Determine the [X, Y] coordinate at the center of the cell enclosing the given text.  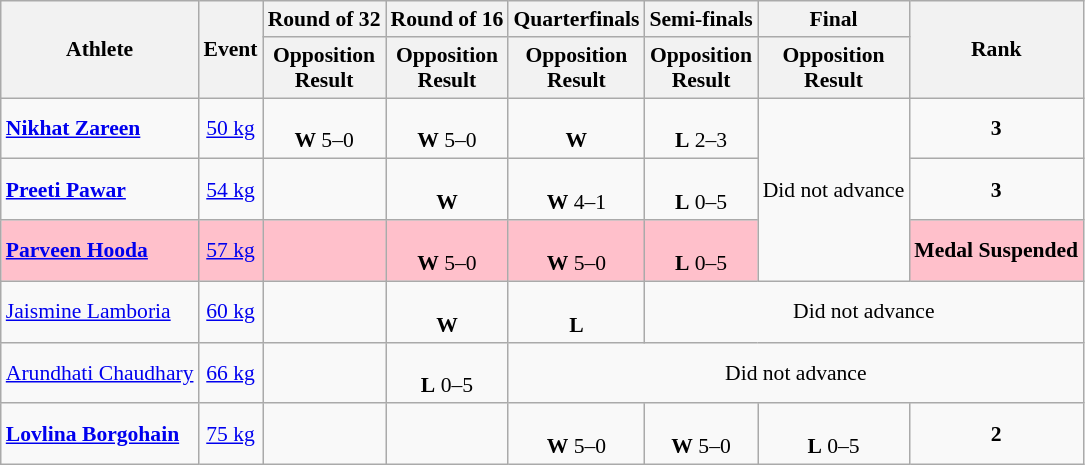
54 kg [231, 190]
Arundhati Chaudhary [100, 372]
66 kg [231, 372]
L [576, 312]
Semi-finals [700, 19]
L 2–3 [700, 128]
Round of 32 [324, 19]
Rank [996, 50]
W 4–1 [576, 190]
2 [996, 434]
Preeti Pawar [100, 190]
Nikhat Zareen [100, 128]
Final [834, 19]
57 kg [231, 250]
Medal Suspended [996, 250]
Quarterfinals [576, 19]
Round of 16 [448, 19]
Parveen Hooda [100, 250]
Lovlina Borgohain [100, 434]
Event [231, 50]
Athlete [100, 50]
75 kg [231, 434]
60 kg [231, 312]
Jaismine Lamboria [100, 312]
50 kg [231, 128]
